Determine the [x, y] coordinate at the center of the cell enclosing the given text.  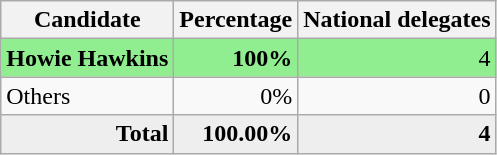
Howie Hawkins [88, 58]
100% [236, 58]
National delegates [397, 20]
Total [88, 134]
0 [397, 96]
0% [236, 96]
Percentage [236, 20]
Candidate [88, 20]
100.00% [236, 134]
Others [88, 96]
